Pinpoint the cell where the given text exists, returning its [x, y] midpoint coordinate. 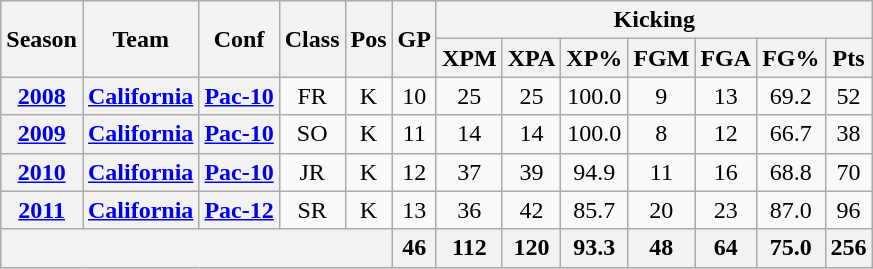
JR [312, 172]
66.7 [791, 134]
10 [414, 96]
FGA [726, 58]
Class [312, 39]
39 [532, 172]
256 [848, 248]
2011 [42, 210]
42 [532, 210]
FG% [791, 58]
Pac-12 [239, 210]
120 [532, 248]
SR [312, 210]
2008 [42, 96]
Season [42, 39]
XP% [594, 58]
Pts [848, 58]
75.0 [791, 248]
9 [662, 96]
94.9 [594, 172]
64 [726, 248]
FGM [662, 58]
68.8 [791, 172]
112 [469, 248]
36 [469, 210]
52 [848, 96]
SO [312, 134]
48 [662, 248]
XPA [532, 58]
20 [662, 210]
38 [848, 134]
70 [848, 172]
46 [414, 248]
Kicking [654, 20]
FR [312, 96]
85.7 [594, 210]
87.0 [791, 210]
Conf [239, 39]
69.2 [791, 96]
96 [848, 210]
23 [726, 210]
GP [414, 39]
16 [726, 172]
93.3 [594, 248]
2010 [42, 172]
Pos [368, 39]
Team [140, 39]
8 [662, 134]
XPM [469, 58]
37 [469, 172]
2009 [42, 134]
